Capture the cell that displays the provided text and extract its (X, Y) central coordinate. 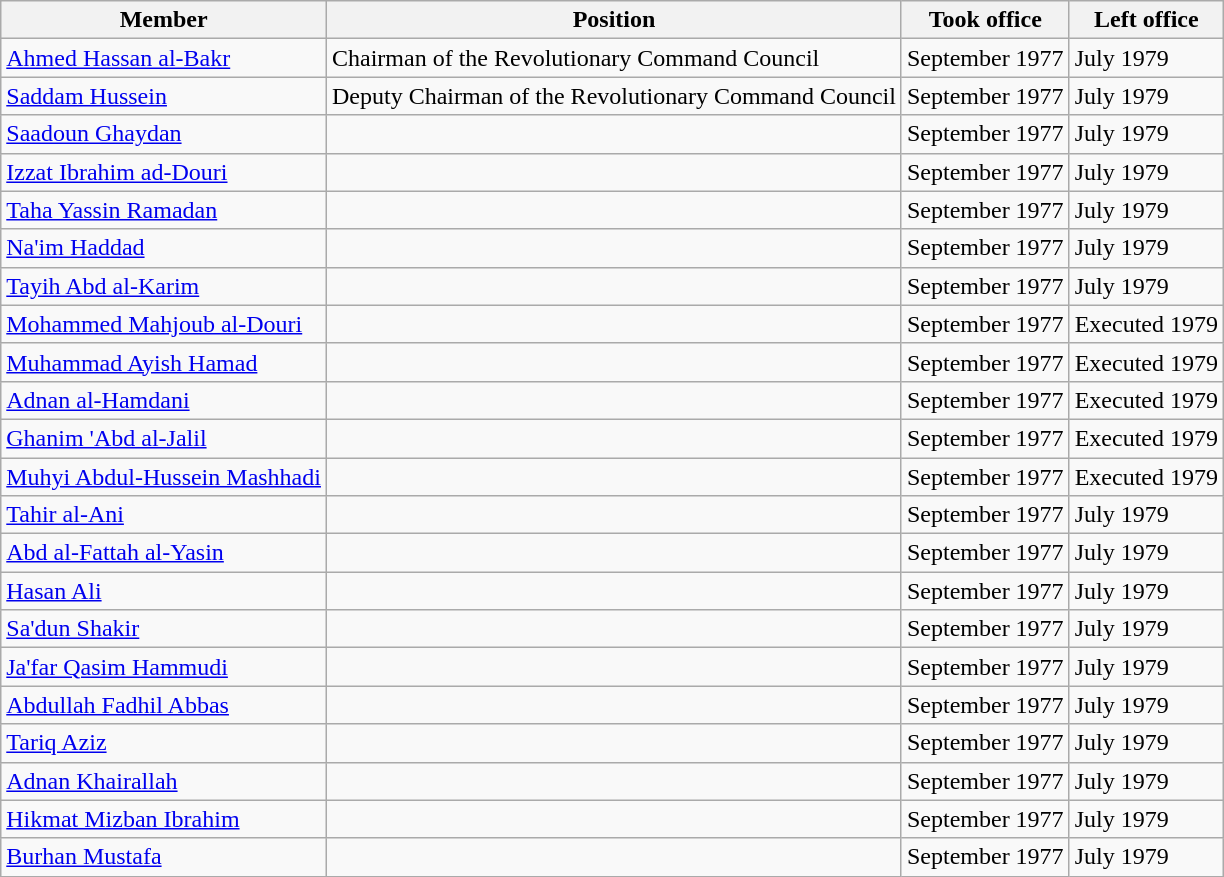
Mohammed Mahjoub al-Douri (164, 324)
Izzat Ibrahim ad-Douri (164, 172)
Sa'dun Shakir (164, 629)
Burhan Mustafa (164, 857)
Na'im Haddad (164, 248)
Saddam Hussein (164, 96)
Abdullah Fadhil Abbas (164, 705)
Ja'far Qasim Hammudi (164, 667)
Ahmed Hassan al-Bakr (164, 58)
Took office (985, 20)
Chairman of the Revolutionary Command Council (614, 58)
Taha Yassin Ramadan (164, 210)
Saadoun Ghaydan (164, 134)
Muhammad Ayish Hamad (164, 362)
Deputy Chairman of the Revolutionary Command Council (614, 96)
Tariq Aziz (164, 743)
Ghanim 'Abd al-Jalil (164, 438)
Position (614, 20)
Abd al-Fattah al-Yasin (164, 553)
Hikmat Mizban Ibrahim (164, 819)
Member (164, 20)
Hasan Ali (164, 591)
Tahir al-Ani (164, 515)
Adnan Khairallah (164, 781)
Adnan al-Hamdani (164, 400)
Tayih Abd al-Karim (164, 286)
Left office (1146, 20)
Muhyi Abdul-Hussein Mashhadi (164, 477)
